Search for the cell housing the specified text and yield its [X, Y] center coordinate. 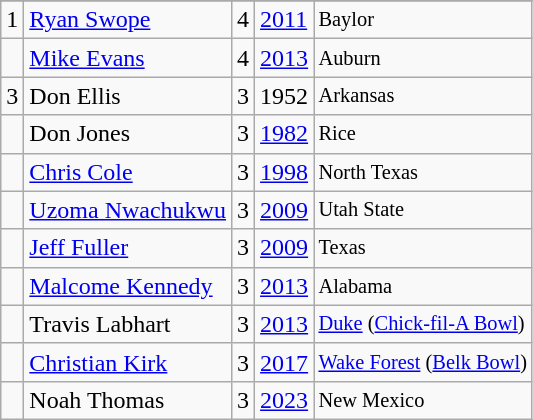
North Texas [423, 172]
Christian Kirk [128, 362]
Jeff Fuller [128, 248]
Wake Forest (Belk Bowl) [423, 362]
Don Ellis [128, 96]
1 [12, 20]
Rice [423, 134]
1998 [284, 172]
Don Jones [128, 134]
New Mexico [423, 400]
Noah Thomas [128, 400]
Texas [423, 248]
Malcome Kennedy [128, 286]
1952 [284, 96]
Uzoma Nwachukwu [128, 210]
Baylor [423, 20]
Arkansas [423, 96]
1982 [284, 134]
2011 [284, 20]
Alabama [423, 286]
Duke (Chick-fil-A Bowl) [423, 324]
Auburn [423, 58]
Ryan Swope [128, 20]
Mike Evans [128, 58]
2017 [284, 362]
Utah State [423, 210]
2023 [284, 400]
Travis Labhart [128, 324]
Chris Cole [128, 172]
